Find where the given text appears and provide that cell's center as [X, Y] coordinate. 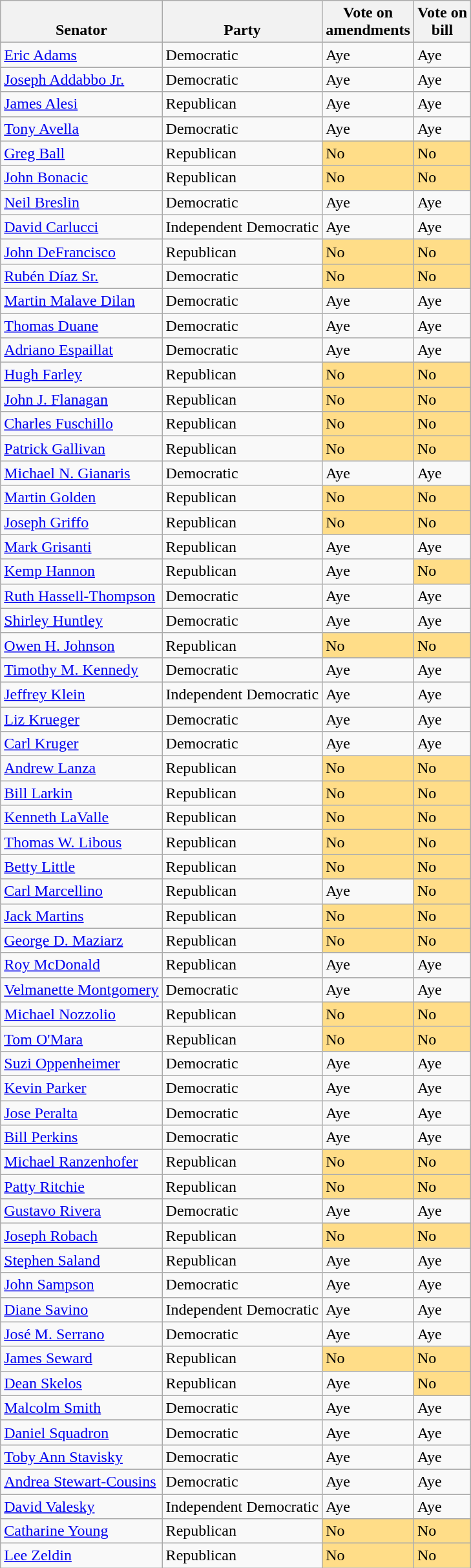
John J. Flanagan [81, 399]
Tom O'Mara [81, 1039]
John Sampson [81, 1285]
David Carlucci [81, 227]
Daniel Squadron [81, 1432]
Bill Perkins [81, 1138]
Adriano Espaillat [81, 350]
Party [242, 22]
John DeFrancisco [81, 251]
Greg Ball [81, 153]
Patrick Gallivan [81, 449]
Thomas Duane [81, 325]
Patty Ritchie [81, 1187]
Lee Zeldin [81, 1556]
Jose Peralta [81, 1112]
Diane Savino [81, 1309]
Bill Larkin [81, 793]
Kevin Parker [81, 1088]
Roy McDonald [81, 965]
Kenneth LaValle [81, 818]
John Bonacic [81, 178]
Michael N. Gianaris [81, 473]
Stephen Saland [81, 1260]
Velmanette Montgomery [81, 990]
Liz Krueger [81, 719]
Owen H. Johnson [81, 645]
Andrea Stewart-Cousins [81, 1481]
Carl Marcellino [81, 891]
Thomas W. Libous [81, 842]
George D. Maziarz [81, 940]
Jack Martins [81, 916]
Malcolm Smith [81, 1408]
Jeffrey Klein [81, 694]
Andrew Lanza [81, 768]
Neil Breslin [81, 202]
Vote onbill [442, 22]
Joseph Griffo [81, 522]
Toby Ann Stavisky [81, 1457]
Carl Kruger [81, 744]
Vote onamendments [368, 22]
Tony Avella [81, 129]
Catharine Young [81, 1531]
Dean Skelos [81, 1383]
José M. Serrano [81, 1334]
Kemp Hannon [81, 571]
Eric Adams [81, 55]
Martin Golden [81, 498]
Martin Malave Dilan [81, 301]
Timothy M. Kennedy [81, 670]
Joseph Addabbo Jr. [81, 79]
Suzi Oppenheimer [81, 1063]
Rubén Díaz Sr. [81, 276]
Joseph Robach [81, 1236]
Gustavo Rivera [81, 1211]
Hugh Farley [81, 375]
James Seward [81, 1359]
James Alesi [81, 104]
Michael Ranzenhofer [81, 1162]
Charles Fuschillo [81, 424]
Shirley Huntley [81, 620]
Betty Little [81, 867]
Mark Grisanti [81, 547]
Ruth Hassell-Thompson [81, 596]
Michael Nozzolio [81, 1014]
Senator [81, 22]
David Valesky [81, 1507]
